Identify which cell holds the provided text, then report its [X, Y] central coordinate. 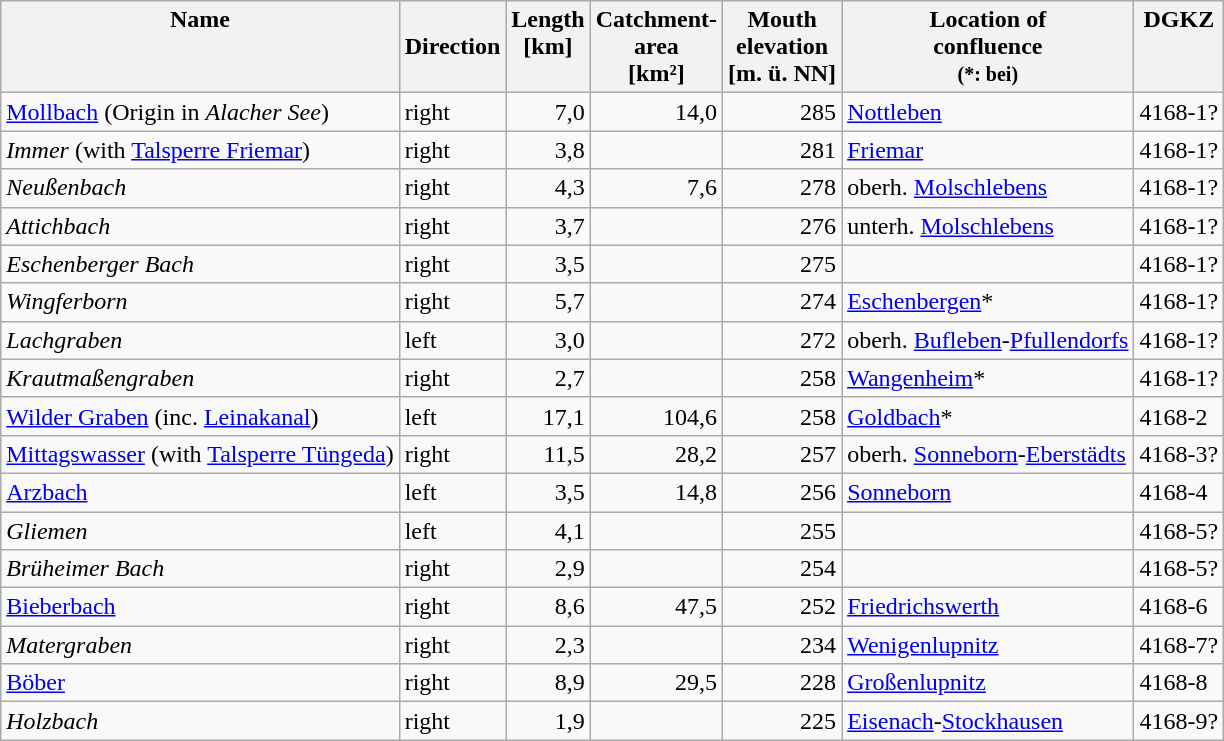
4168-7? [1179, 645]
17,1 [548, 416]
1,9 [548, 721]
Krautmaßengraben [200, 378]
4168-4 [1179, 492]
7,6 [656, 188]
225 [782, 721]
Matergraben [200, 645]
8,6 [548, 607]
Bieberbach [200, 607]
4168-8 [1179, 683]
Wilder Graben (inc. Leinakanal) [200, 416]
Direction [452, 47]
2,9 [548, 569]
oberh. Sonneborn-Eberstädts [988, 454]
Immer (with Talsperre Friemar) [200, 150]
254 [782, 569]
272 [782, 340]
4168-6 [1179, 607]
Attichbach [200, 226]
Wangenheim* [988, 378]
oberh. Bufleben-Pfullendorfs [988, 340]
257 [782, 454]
Goldbach* [988, 416]
3,0 [548, 340]
4,3 [548, 188]
11,5 [548, 454]
285 [782, 112]
4168-2 [1179, 416]
DGKZ [1179, 47]
2,7 [548, 378]
5,7 [548, 302]
Böber [200, 683]
Wingferborn [200, 302]
3,7 [548, 226]
276 [782, 226]
252 [782, 607]
274 [782, 302]
14,8 [656, 492]
Gliemen [200, 531]
228 [782, 683]
14,0 [656, 112]
Eschenbergen* [988, 302]
278 [782, 188]
234 [782, 645]
4168-9? [1179, 721]
Nottleben [988, 112]
Sonneborn [988, 492]
256 [782, 492]
2,3 [548, 645]
Friedrichswerth [988, 607]
Friemar [988, 150]
3,8 [548, 150]
oberh. Molschlebens [988, 188]
275 [782, 264]
Mittagswasser (with Talsperre Tüngeda) [200, 454]
Großenlupnitz [988, 683]
Eschenberger Bach [200, 264]
28,2 [656, 454]
47,5 [656, 607]
Lachgraben [200, 340]
Mollbach (Origin in Alacher See) [200, 112]
8,9 [548, 683]
Wenigenlupnitz [988, 645]
Catchment-area[km²] [656, 47]
Arzbach [200, 492]
Holzbach [200, 721]
29,5 [656, 683]
Neußenbach [200, 188]
unterh. Molschlebens [988, 226]
Eisenach-Stockhausen [988, 721]
Name [200, 47]
4168-3? [1179, 454]
Location ofconfluence(*: bei) [988, 47]
104,6 [656, 416]
255 [782, 531]
4,1 [548, 531]
Brüheimer Bach [200, 569]
7,0 [548, 112]
281 [782, 150]
Mouthelevation[m. ü. NN] [782, 47]
Length[km] [548, 47]
